Identify which cell holds the provided text, then report its [x, y] central coordinate. 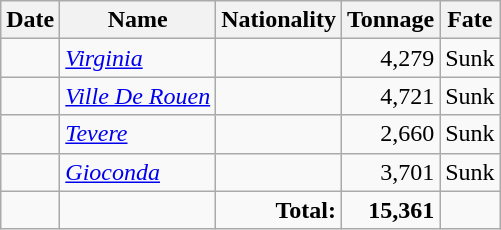
Gioconda [138, 172]
15,361 [390, 210]
Date [30, 20]
4,279 [390, 58]
Nationality [279, 20]
Name [138, 20]
Total: [279, 210]
Tonnage [390, 20]
Tevere [138, 134]
4,721 [390, 96]
3,701 [390, 172]
2,660 [390, 134]
Ville De Rouen [138, 96]
Fate [470, 20]
Virginia [138, 58]
